Scan for the cell matching the given text and deliver its (X, Y) coordinate at center. 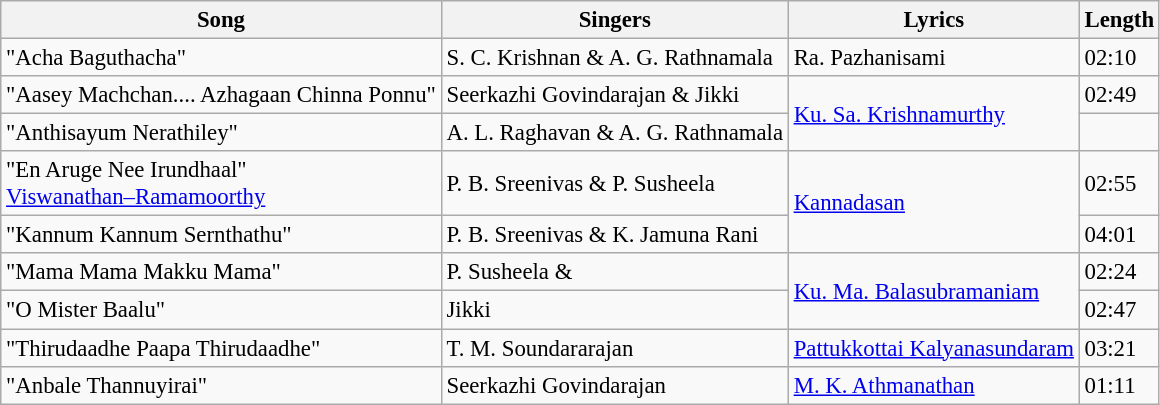
"O Mister Baalu" (221, 310)
Ku. Sa. Krishnamurthy (934, 114)
Song (221, 20)
P. B. Sreenivas & P. Susheela (614, 184)
P. B. Sreenivas & K. Jamuna Rani (614, 235)
"En Aruge Nee Irundhaal"Viswanathan–Ramamoorthy (221, 184)
T. M. Soundararajan (614, 348)
Length (1119, 20)
"Mama Mama Makku Mama" (221, 273)
M. K. Athmanathan (934, 385)
Singers (614, 20)
Jikki (614, 310)
P. Susheela & (614, 273)
01:11 (1119, 385)
02:49 (1119, 95)
Lyrics (934, 20)
02:10 (1119, 58)
A. L. Raghavan & A. G. Rathnamala (614, 133)
Ku. Ma. Balasubramaniam (934, 292)
"Anthisayum Nerathiley" (221, 133)
02:47 (1119, 310)
"Thirudaadhe Paapa Thirudaadhe" (221, 348)
"Acha Baguthacha" (221, 58)
Kannadasan (934, 202)
"Aasey Machchan.... Azhagaan Chinna Ponnu" (221, 95)
S. C. Krishnan & A. G. Rathnamala (614, 58)
Seerkazhi Govindarajan & Jikki (614, 95)
"Kannum Kannum Sernthathu" (221, 235)
04:01 (1119, 235)
02:55 (1119, 184)
03:21 (1119, 348)
Seerkazhi Govindarajan (614, 385)
02:24 (1119, 273)
Pattukkottai Kalyanasundaram (934, 348)
"Anbale Thannuyirai" (221, 385)
Ra. Pazhanisami (934, 58)
